Extract the [X, Y] coordinate from the center of the cell holding the provided text.  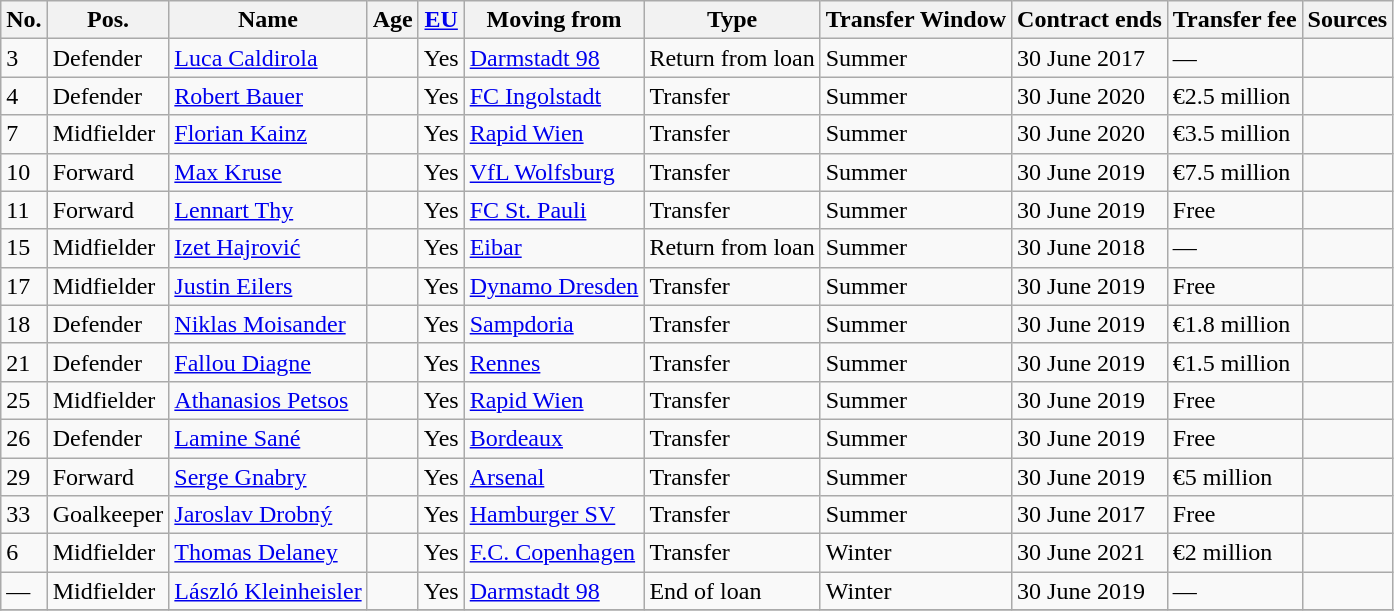
10 [24, 172]
7 [24, 134]
László Kleinheisler [268, 591]
4 [24, 96]
€5 million [1234, 477]
Luca Caldirola [268, 58]
Lamine Sané [268, 438]
€3.5 million [1234, 134]
Arsenal [554, 477]
Jaroslav Drobný [268, 515]
17 [24, 286]
FC Ingolstadt [554, 96]
33 [24, 515]
Moving from [554, 20]
Hamburger SV [554, 515]
Rennes [554, 362]
Izet Hajrović [268, 248]
Name [268, 20]
3 [24, 58]
21 [24, 362]
€2.5 million [1234, 96]
Type [732, 20]
End of loan [732, 591]
26 [24, 438]
18 [24, 324]
Age [392, 20]
FC St. Pauli [554, 210]
EU [441, 20]
Niklas Moisander [268, 324]
11 [24, 210]
Sources [1348, 20]
Fallou Diagne [268, 362]
Dynamo Dresden [554, 286]
Lennart Thy [268, 210]
Serge Gnabry [268, 477]
6 [24, 553]
Transfer Window [916, 20]
Thomas Delaney [268, 553]
Max Kruse [268, 172]
Florian Kainz [268, 134]
Contract ends [1090, 20]
30 June 2018 [1090, 248]
Athanasios Petsos [268, 400]
Goalkeeper [108, 515]
25 [24, 400]
Transfer fee [1234, 20]
30 June 2021 [1090, 553]
Pos. [108, 20]
F.C. Copenhagen [554, 553]
€7.5 million [1234, 172]
Robert Bauer [268, 96]
VfL Wolfsburg [554, 172]
Eibar [554, 248]
Bordeaux [554, 438]
No. [24, 20]
29 [24, 477]
€2 million [1234, 553]
Justin Eilers [268, 286]
15 [24, 248]
€1.5 million [1234, 362]
Sampdoria [554, 324]
€1.8 million [1234, 324]
